Provide the (X, Y) coordinate of the cell's center where the given text is located.  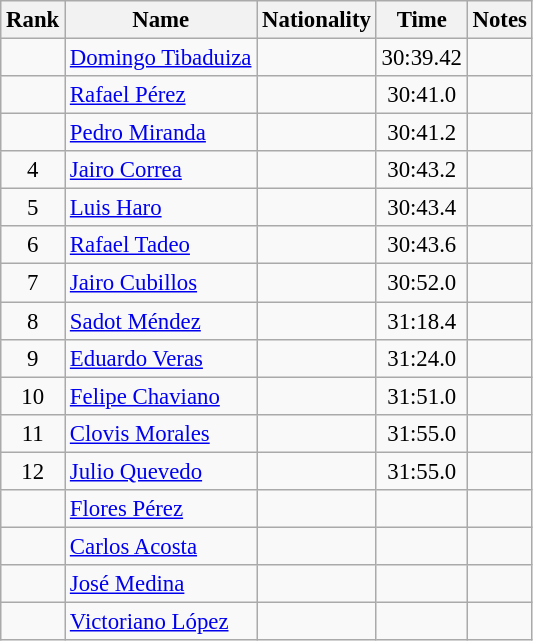
30:43.2 (422, 170)
Victoriano López (161, 621)
Rank (33, 20)
Time (422, 20)
Clovis Morales (161, 433)
Rafael Tadeo (161, 245)
4 (33, 170)
12 (33, 471)
8 (33, 321)
Luis Haro (161, 208)
Pedro Miranda (161, 133)
30:52.0 (422, 283)
30:39.42 (422, 58)
Domingo Tibaduiza (161, 58)
30:43.6 (422, 245)
31:51.0 (422, 396)
31:24.0 (422, 358)
10 (33, 396)
Julio Quevedo (161, 471)
Carlos Acosta (161, 546)
5 (33, 208)
Flores Pérez (161, 509)
Notes (500, 20)
30:43.4 (422, 208)
Eduardo Veras (161, 358)
Sadot Méndez (161, 321)
Name (161, 20)
Rafael Pérez (161, 95)
30:41.0 (422, 95)
30:41.2 (422, 133)
31:18.4 (422, 321)
9 (33, 358)
11 (33, 433)
Nationality (316, 20)
Jairo Cubillos (161, 283)
Felipe Chaviano (161, 396)
6 (33, 245)
7 (33, 283)
José Medina (161, 584)
Jairo Correa (161, 170)
